Capture the cell that displays the provided text and extract its (X, Y) central coordinate. 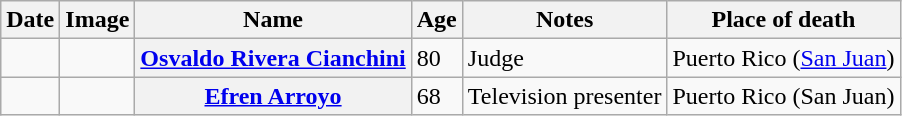
Place of death (784, 20)
Date (30, 20)
Efren Arroyo (273, 96)
Osvaldo Rivera Cianchini (273, 58)
Image (98, 20)
Notes (564, 20)
Television presenter (564, 96)
80 (436, 58)
68 (436, 96)
Name (273, 20)
Judge (564, 58)
Age (436, 20)
